Return the (x, y) coordinate for the center point of the cell that contains the specified text.  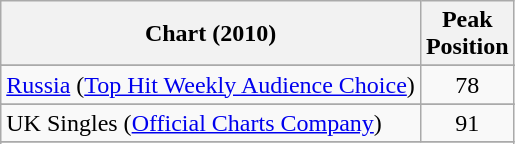
Chart (2010) (211, 34)
Russia (Top Hit Weekly Audience Choice) (211, 85)
UK Singles (Official Charts Company) (211, 123)
91 (467, 123)
78 (467, 85)
PeakPosition (467, 34)
